Identify which cell holds the provided text, then report its [X, Y] central coordinate. 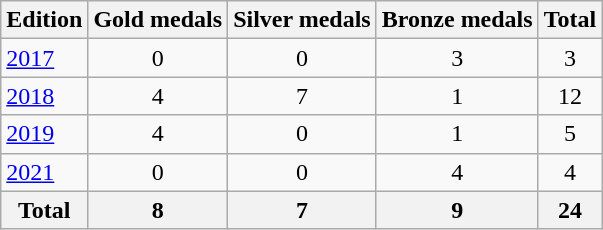
Gold medals [158, 20]
Bronze medals [457, 20]
Edition [44, 20]
2019 [44, 134]
2017 [44, 58]
12 [570, 96]
5 [570, 134]
2018 [44, 96]
8 [158, 210]
Silver medals [302, 20]
2021 [44, 172]
24 [570, 210]
9 [457, 210]
